Provide the (X, Y) coordinate of the cell's center where the given text is located.  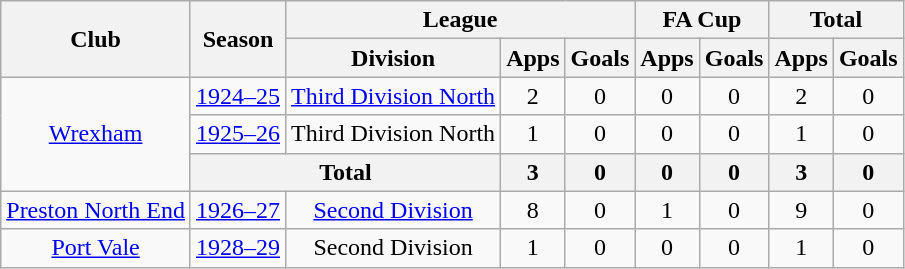
League (460, 20)
Preston North End (96, 210)
Division (394, 58)
1925–26 (238, 134)
1928–29 (238, 248)
9 (801, 210)
1926–27 (238, 210)
Season (238, 39)
Port Vale (96, 248)
8 (533, 210)
1924–25 (238, 96)
Club (96, 39)
FA Cup (702, 20)
Wrexham (96, 134)
